Output the [X, Y] coordinate of the center of the cell containing the given text.  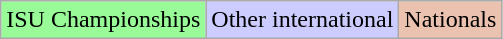
Nationals [450, 20]
Other international [302, 20]
ISU Championships [104, 20]
